Locate the cell with the specified text and output its (x, y) center coordinate. 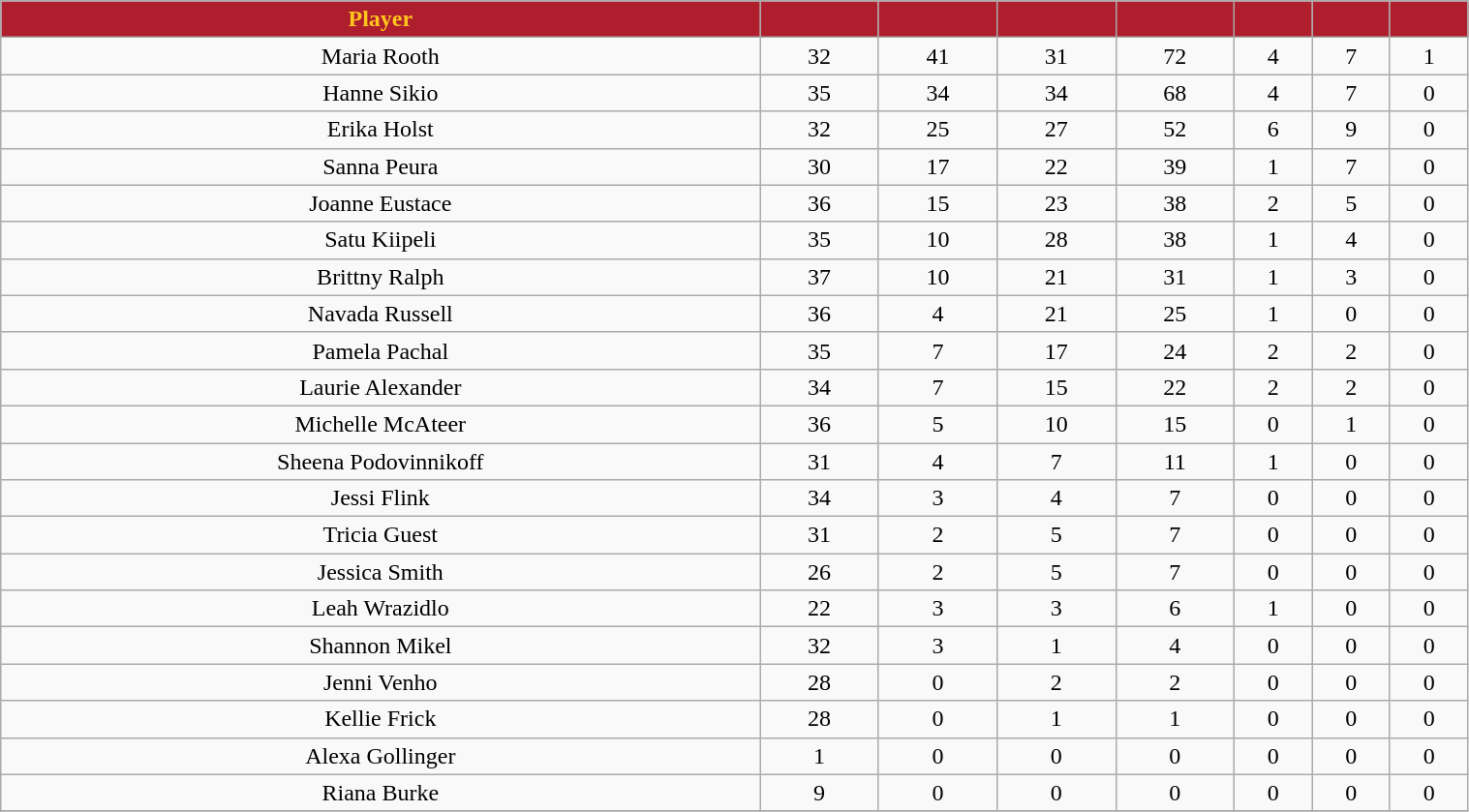
Leah Wrazidlo (381, 609)
11 (1175, 462)
Brittny Ralph (381, 277)
Joanne Eustace (381, 203)
Kellie Frick (381, 719)
24 (1175, 350)
Jessica Smith (381, 572)
68 (1175, 93)
26 (819, 572)
Sanna Peura (381, 166)
Maria Rooth (381, 56)
72 (1175, 56)
Sheena Podovinnikoff (381, 462)
Navada Russell (381, 314)
41 (937, 56)
Erika Holst (381, 130)
Jessi Flink (381, 498)
Pamela Pachal (381, 350)
Satu Kiipeli (381, 240)
52 (1175, 130)
Riana Burke (381, 793)
39 (1175, 166)
Jenni Venho (381, 682)
27 (1056, 130)
23 (1056, 203)
30 (819, 166)
Player (381, 19)
Laurie Alexander (381, 387)
Shannon Mikel (381, 646)
37 (819, 277)
Michelle McAteer (381, 424)
Tricia Guest (381, 535)
Hanne Sikio (381, 93)
Alexa Gollinger (381, 756)
